Detect which cell encompasses the target text, then output its [X, Y] center coordinate. 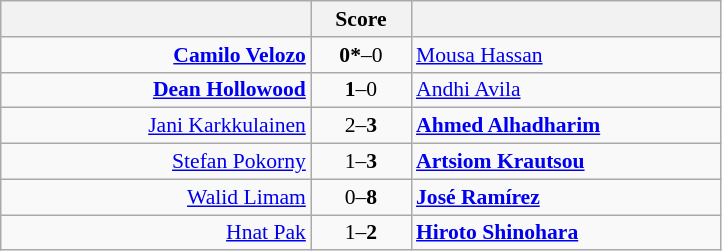
Stefan Pokorny [156, 162]
1–2 [361, 233]
Hiroto Shinohara [566, 233]
Hnat Pak [156, 233]
Artsiom Krautsou [566, 162]
Jani Karkkulainen [156, 126]
0–8 [361, 197]
1–0 [361, 90]
Score [361, 19]
2–3 [361, 126]
Walid Limam [156, 197]
Ahmed Alhadharim [566, 126]
Mousa Hassan [566, 55]
Camilo Velozo [156, 55]
0*–0 [361, 55]
Dean Hollowood [156, 90]
1–3 [361, 162]
José Ramírez [566, 197]
Andhi Avila [566, 90]
